Capture the cell that displays the provided text and extract its (x, y) central coordinate. 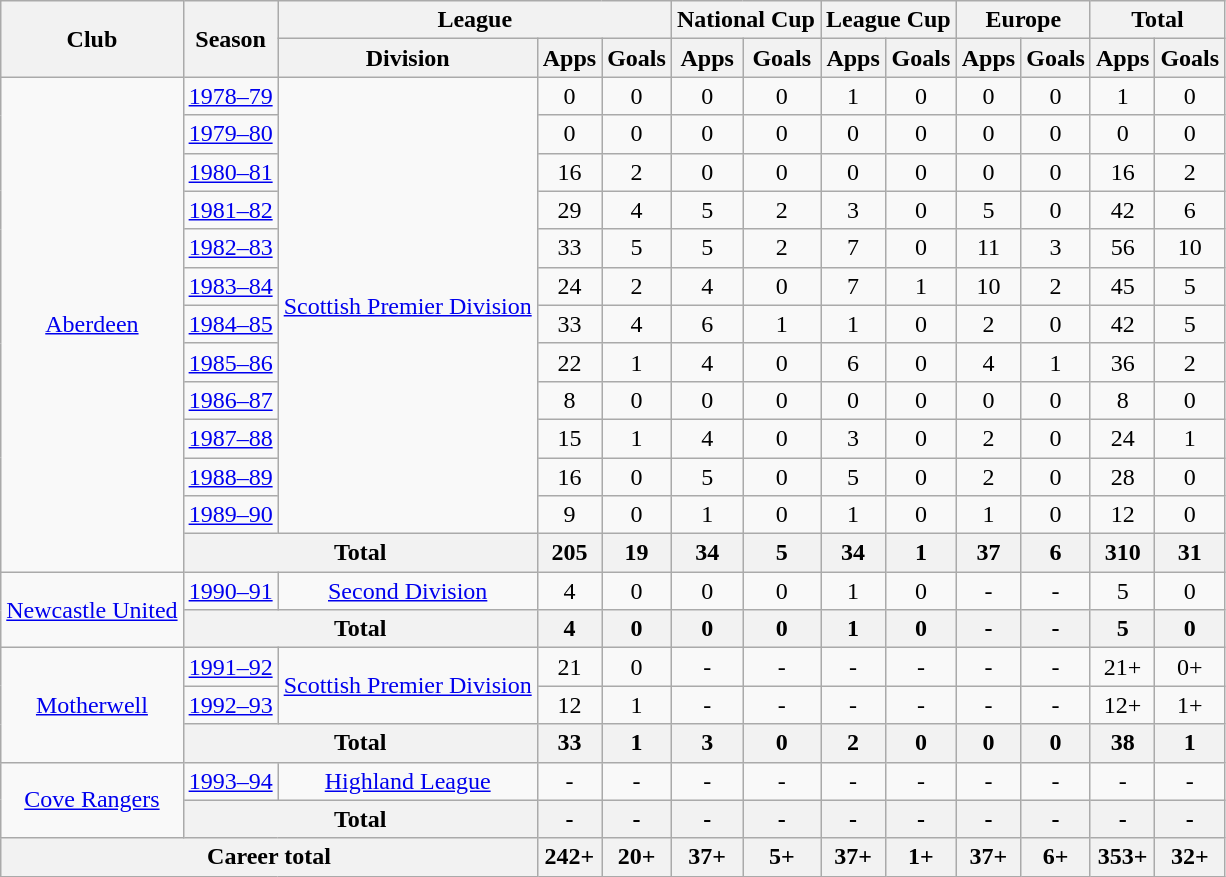
0+ (1190, 667)
1981–82 (230, 210)
National Cup (746, 20)
Division (408, 58)
15 (569, 438)
1987–88 (230, 438)
12+ (1122, 705)
Season (230, 39)
11 (988, 248)
205 (569, 553)
9 (569, 515)
242+ (569, 857)
37 (988, 553)
353+ (1122, 857)
45 (1122, 286)
21+ (1122, 667)
Second Division (408, 591)
1982–83 (230, 248)
1984–85 (230, 324)
20+ (637, 857)
310 (1122, 553)
28 (1122, 477)
Newcastle United (92, 610)
1985–86 (230, 362)
19 (637, 553)
Career total (269, 857)
Highland League (408, 781)
1986–87 (230, 400)
1991–92 (230, 667)
Europe (1023, 20)
6+ (1056, 857)
Club (92, 39)
1989–90 (230, 515)
League (474, 20)
22 (569, 362)
38 (1122, 743)
32+ (1190, 857)
1978–79 (230, 96)
29 (569, 210)
1980–81 (230, 172)
1990–91 (230, 591)
1988–89 (230, 477)
31 (1190, 553)
36 (1122, 362)
1992–93 (230, 705)
5+ (782, 857)
Cove Rangers (92, 800)
21 (569, 667)
56 (1122, 248)
League Cup (888, 20)
Motherwell (92, 705)
1979–80 (230, 134)
1993–94 (230, 781)
1983–84 (230, 286)
Aberdeen (92, 324)
